Find where the given text appears and provide that cell's center as [X, Y] coordinate. 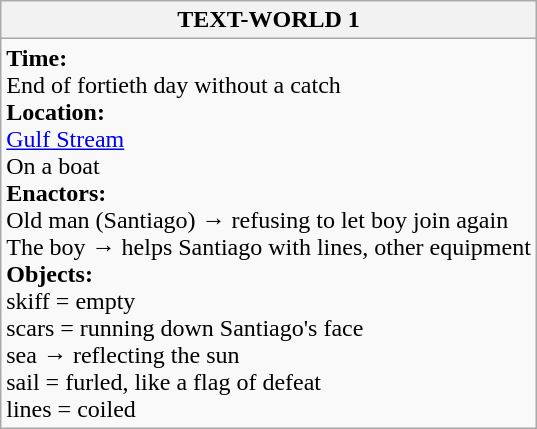
TEXT-WORLD 1 [269, 20]
